Determine the [X, Y] coordinate at the center of the cell enclosing the given text.  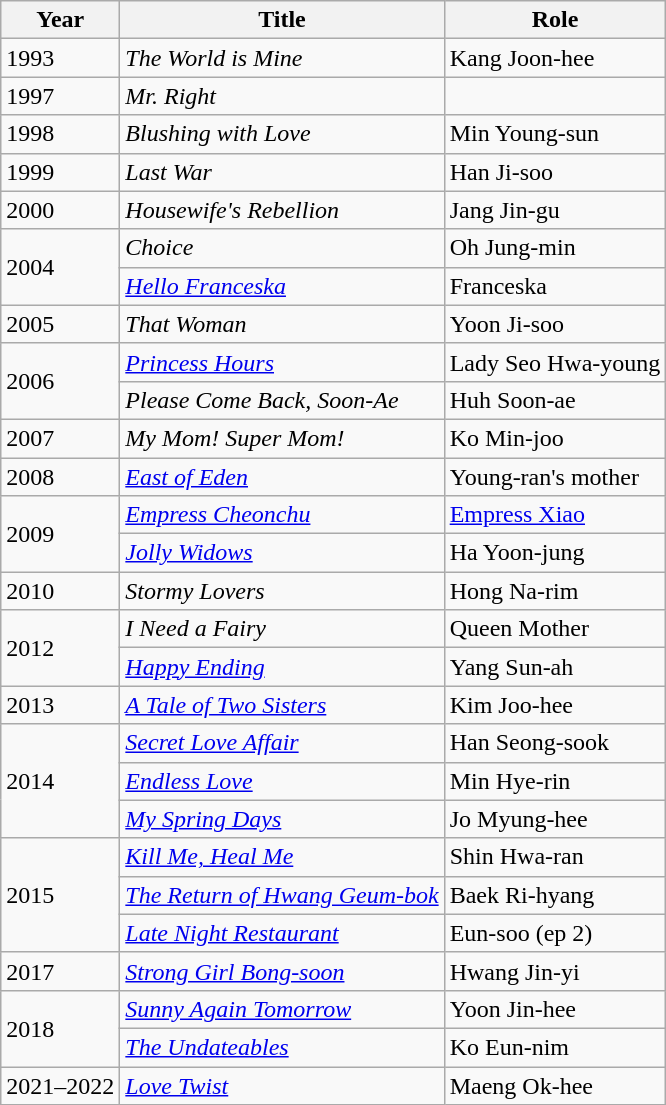
Jang Jin-gu [555, 210]
2000 [60, 210]
2013 [60, 705]
Endless Love [282, 781]
Jolly Widows [282, 553]
Empress Cheonchu [282, 515]
2017 [60, 971]
Please Come Back, Soon-Ae [282, 400]
Blushing with Love [282, 134]
Happy Ending [282, 667]
Role [555, 20]
Yoon Ji-soo [555, 324]
2005 [60, 324]
1993 [60, 58]
Last War [282, 172]
Title [282, 20]
Jo Myung-hee [555, 819]
Secret Love Affair [282, 743]
Kill Me, Heal Me [282, 857]
Stormy Lovers [282, 591]
Year [60, 20]
1999 [60, 172]
Hwang Jin-yi [555, 971]
Yoon Jin-hee [555, 1009]
Hello Franceska [282, 286]
2014 [60, 781]
Min Young-sun [555, 134]
I Need a Fairy [282, 629]
My Spring Days [282, 819]
That Woman [282, 324]
Love Twist [282, 1085]
East of Eden [282, 477]
1998 [60, 134]
2008 [60, 477]
Kang Joon-hee [555, 58]
1997 [60, 96]
Ha Yoon-jung [555, 553]
Young-ran's mother [555, 477]
Oh Jung-min [555, 248]
Housewife's Rebellion [282, 210]
Maeng Ok-hee [555, 1085]
2007 [60, 438]
Mr. Right [282, 96]
Ko Min-joo [555, 438]
2021–2022 [60, 1085]
Eun-soo (ep 2) [555, 933]
Strong Girl Bong-soon [282, 971]
2010 [60, 591]
Lady Seo Hwa-young [555, 362]
Han Ji-soo [555, 172]
2015 [60, 895]
Min Hye-rin [555, 781]
Late Night Restaurant [282, 933]
Choice [282, 248]
Empress Xiao [555, 515]
2009 [60, 534]
Huh Soon-ae [555, 400]
Queen Mother [555, 629]
Ko Eun-nim [555, 1047]
The Undateables [282, 1047]
Sunny Again Tomorrow [282, 1009]
2006 [60, 381]
Baek Ri-hyang [555, 895]
2004 [60, 267]
My Mom! Super Mom! [282, 438]
The World is Mine [282, 58]
Yang Sun-ah [555, 667]
A Tale of Two Sisters [282, 705]
Princess Hours [282, 362]
Hong Na-rim [555, 591]
Han Seong-sook [555, 743]
2018 [60, 1028]
The Return of Hwang Geum-bok [282, 895]
Shin Hwa-ran [555, 857]
Franceska [555, 286]
2012 [60, 648]
Kim Joo-hee [555, 705]
